Pinpoint the cell where the given text exists, returning its (x, y) midpoint coordinate. 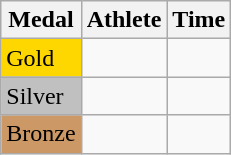
Gold (41, 58)
Time (199, 20)
Silver (41, 96)
Medal (41, 20)
Bronze (41, 134)
Athlete (124, 20)
